Identify which cell holds the provided text, then report its [x, y] central coordinate. 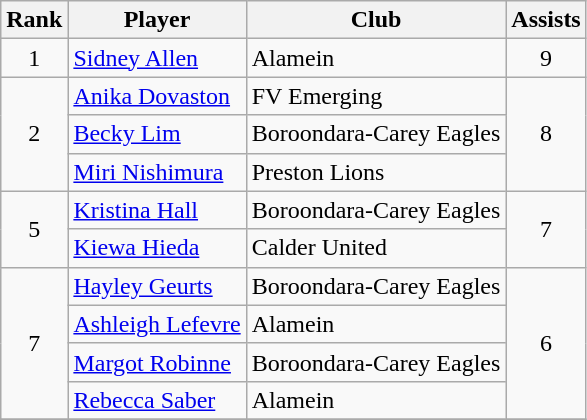
Margot Robinne [157, 362]
Hayley Geurts [157, 286]
1 [34, 58]
5 [34, 229]
Preston Lions [376, 172]
Sidney Allen [157, 58]
6 [546, 343]
9 [546, 58]
Rebecca Saber [157, 400]
Rank [34, 20]
Kiewa Hieda [157, 248]
Ashleigh Lefevre [157, 324]
Becky Lim [157, 134]
Miri Nishimura [157, 172]
8 [546, 134]
Calder United [376, 248]
2 [34, 134]
Assists [546, 20]
Player [157, 20]
Club [376, 20]
Kristina Hall [157, 210]
FV Emerging [376, 96]
Anika Dovaston [157, 96]
